Detect which cell encompasses the target text, then output its (X, Y) center coordinate. 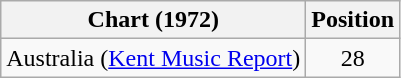
Position (353, 20)
Chart (1972) (154, 20)
28 (353, 58)
Australia (Kent Music Report) (154, 58)
